Detect which cell encompasses the target text, then output its [x, y] center coordinate. 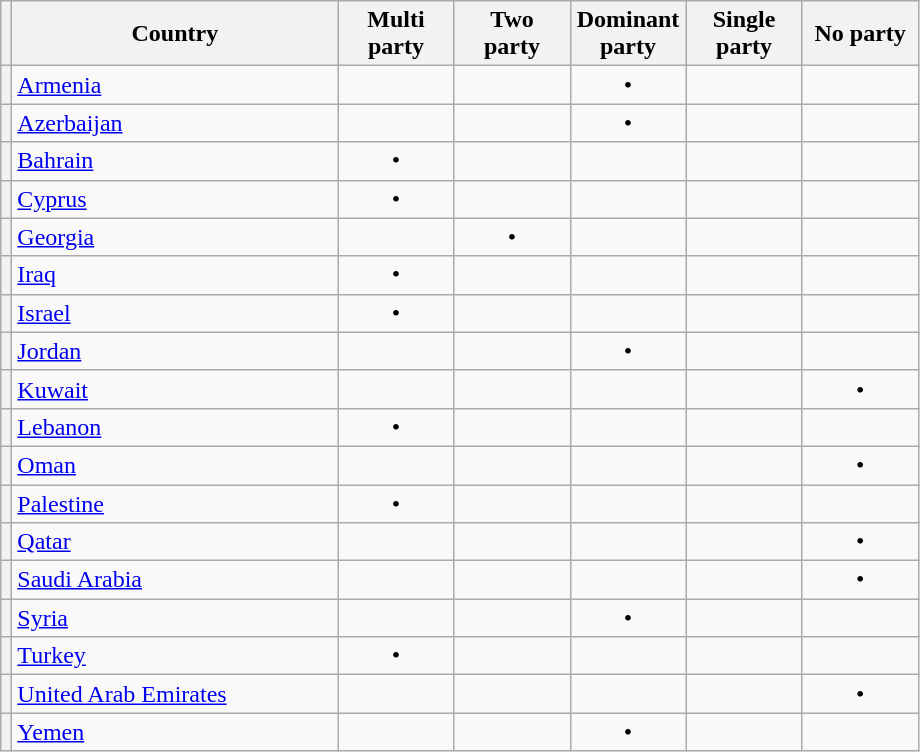
Palestine [175, 503]
Multi party [396, 34]
Country [175, 34]
Qatar [175, 542]
Kuwait [175, 389]
Bahrain [175, 161]
Jordan [175, 351]
Azerbaijan [175, 123]
No party [860, 34]
United Arab Emirates [175, 694]
Saudi Arabia [175, 580]
Dominant party [628, 34]
Turkey [175, 656]
Iraq [175, 275]
Yemen [175, 732]
Syria [175, 618]
Israel [175, 313]
Georgia [175, 237]
Oman [175, 465]
Cyprus [175, 199]
Armenia [175, 85]
Single party [744, 34]
Lebanon [175, 427]
Two party [512, 34]
